Scan for the cell matching the given text and deliver its (x, y) coordinate at center. 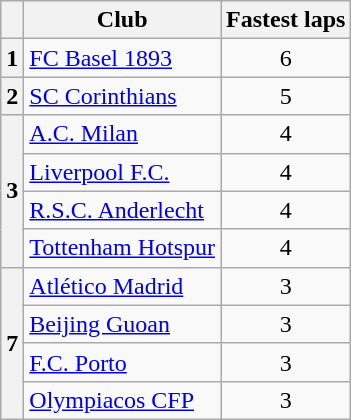
SC Corinthians (122, 96)
2 (12, 96)
Club (122, 20)
Olympiacos CFP (122, 400)
5 (285, 96)
Atlético Madrid (122, 286)
6 (285, 58)
7 (12, 343)
Beijing Guoan (122, 324)
R.S.C. Anderlecht (122, 210)
F.C. Porto (122, 362)
A.C. Milan (122, 134)
FC Basel 1893 (122, 58)
Liverpool F.C. (122, 172)
1 (12, 58)
Fastest laps (285, 20)
Tottenham Hotspur (122, 248)
